For the text-containing cell, return its midpoint in [x, y] coordinate format. 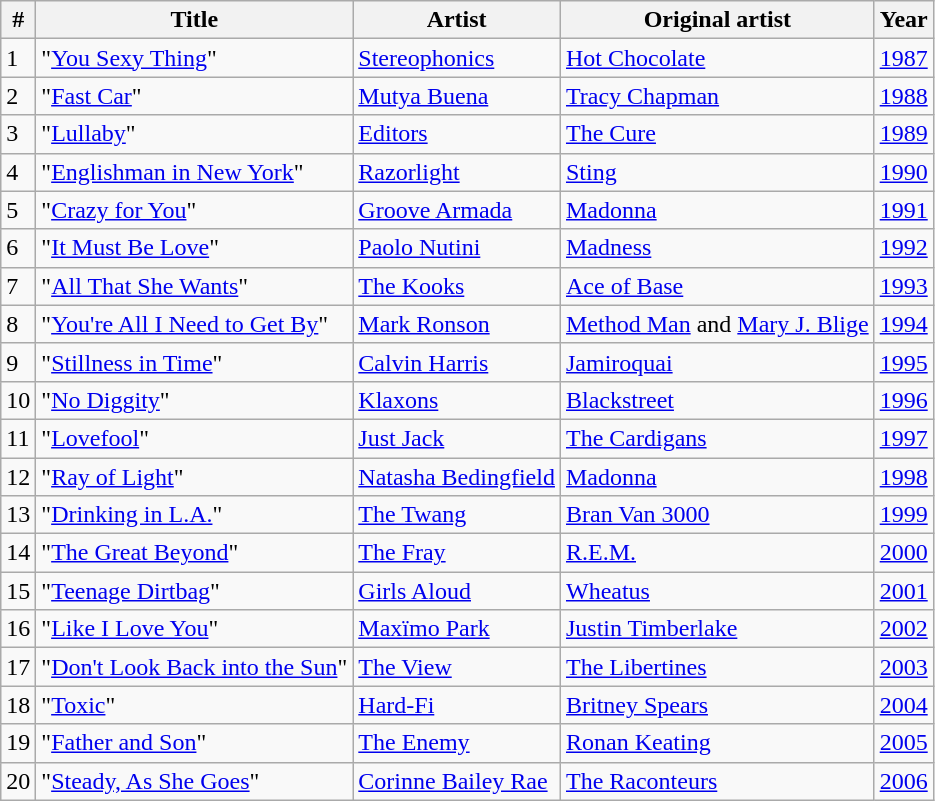
1987 [904, 58]
1996 [904, 400]
10 [18, 400]
1988 [904, 96]
The Cardigans [717, 438]
7 [18, 286]
"Like I Love You" [194, 629]
"Fast Car" [194, 96]
Wheatus [717, 591]
"You're All I Need to Get By" [194, 324]
"Stillness in Time" [194, 362]
6 [18, 248]
The Cure [717, 134]
"No Diggity" [194, 400]
Stereophonics [457, 58]
Groove Armada [457, 210]
Editors [457, 134]
2002 [904, 629]
R.E.M. [717, 553]
"You Sexy Thing" [194, 58]
1991 [904, 210]
Bran Van 3000 [717, 515]
The Fray [457, 553]
1997 [904, 438]
The Kooks [457, 286]
18 [18, 705]
"Don't Look Back into the Sun" [194, 667]
Method Man and Mary J. Blige [717, 324]
Hard-Fi [457, 705]
The Twang [457, 515]
Klaxons [457, 400]
1995 [904, 362]
4 [18, 172]
Blackstreet [717, 400]
The Libertines [717, 667]
2003 [904, 667]
Ronan Keating [717, 743]
"All That She Wants" [194, 286]
Calvin Harris [457, 362]
Girls Aloud [457, 591]
1 [18, 58]
Natasha Bedingfield [457, 477]
5 [18, 210]
Maxïmo Park [457, 629]
1992 [904, 248]
20 [18, 781]
Just Jack [457, 438]
The Raconteurs [717, 781]
Year [904, 20]
"Lovefool" [194, 438]
"Steady, As She Goes" [194, 781]
2 [18, 96]
"Ray of Light" [194, 477]
Corinne Bailey Rae [457, 781]
The Enemy [457, 743]
3 [18, 134]
15 [18, 591]
Ace of Base [717, 286]
1999 [904, 515]
1990 [904, 172]
Tracy Chapman [717, 96]
1998 [904, 477]
2004 [904, 705]
Original artist [717, 20]
9 [18, 362]
Title [194, 20]
12 [18, 477]
2006 [904, 781]
Jamiroquai [717, 362]
1994 [904, 324]
Sting [717, 172]
19 [18, 743]
2005 [904, 743]
11 [18, 438]
1989 [904, 134]
Madness [717, 248]
"It Must Be Love" [194, 248]
Razorlight [457, 172]
17 [18, 667]
The View [457, 667]
1993 [904, 286]
2000 [904, 553]
# [18, 20]
Britney Spears [717, 705]
"The Great Beyond" [194, 553]
Hot Chocolate [717, 58]
"Drinking in L.A." [194, 515]
2001 [904, 591]
13 [18, 515]
Paolo Nutini [457, 248]
"Father and Son" [194, 743]
"Toxic" [194, 705]
16 [18, 629]
Mark Ronson [457, 324]
14 [18, 553]
Justin Timberlake [717, 629]
Mutya Buena [457, 96]
Artist [457, 20]
"Crazy for You" [194, 210]
"Englishman in New York" [194, 172]
"Lullaby" [194, 134]
"Teenage Dirtbag" [194, 591]
8 [18, 324]
